Find where the given text appears and provide that cell's center as [x, y] coordinate. 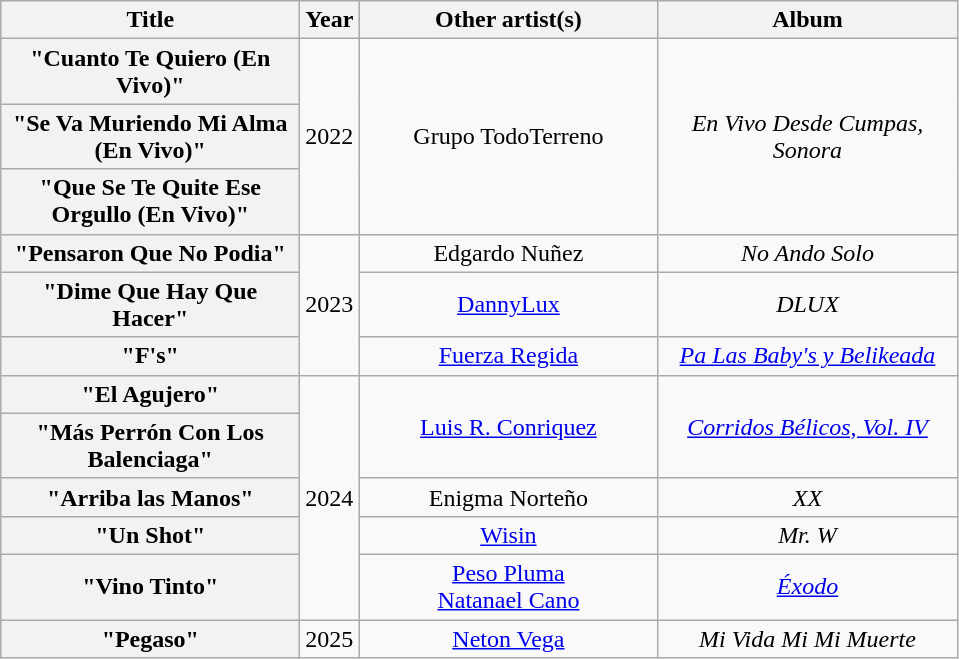
2022 [330, 136]
Other artist(s) [508, 20]
2024 [330, 497]
"Arriba las Manos" [150, 497]
Grupo TodoTerreno [508, 136]
Peso Pluma Natanael Cano [508, 586]
"Se Va Muriendo Mi Alma (En Vivo)" [150, 136]
Luis R. Conriquez [508, 426]
2025 [330, 639]
"Que Se Te Quite Ese Orgullo (En Vivo)" [150, 202]
Title [150, 20]
Corridos Bélicos, Vol. IV [808, 426]
DannyLux [508, 304]
Edgardo Nuñez [508, 253]
Éxodo [808, 586]
"Vino Tinto" [150, 586]
"Dime Que Hay Que Hacer" [150, 304]
Enigma Norteño [508, 497]
"Pegaso" [150, 639]
"Cuanto Te Quiero (En Vivo)" [150, 72]
Wisin [508, 535]
2023 [330, 304]
No Ando Solo [808, 253]
Year [330, 20]
Fuerza Regida [508, 356]
En Vivo Desde Cumpas, Sonora [808, 136]
Neton Vega [508, 639]
"Un Shot" [150, 535]
"F's" [150, 356]
"Pensaron Que No Podia" [150, 253]
"Más Perrón Con Los Balenciaga" [150, 446]
"El Agujero" [150, 394]
Pa Las Baby's y Belikeada [808, 356]
DLUX [808, 304]
XX [808, 497]
Album [808, 20]
Mr. W [808, 535]
Mi Vida Mi Mi Muerte [808, 639]
